Return [x, y] of the center of cell containing provided text 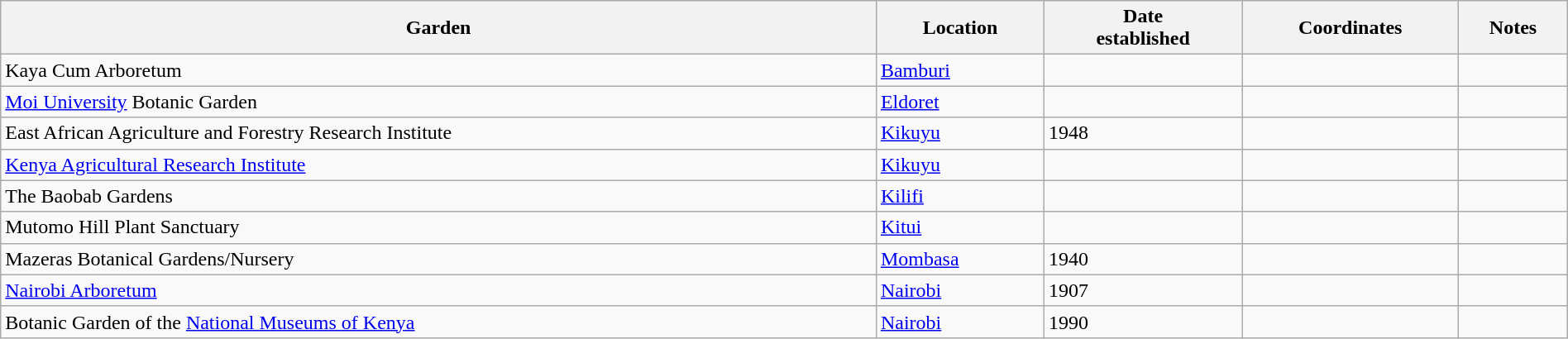
Kenya Agricultural Research Institute [438, 165]
The Baobab Gardens [438, 196]
Location [959, 28]
1990 [1143, 322]
Dateestablished [1143, 28]
1948 [1143, 133]
Moi University Botanic Garden [438, 102]
Coordinates [1350, 28]
Kilifi [959, 196]
Mutomo Hill Plant Sanctuary [438, 227]
Kitui [959, 227]
Bamburi [959, 70]
Mazeras Botanical Gardens/Nursery [438, 259]
1907 [1143, 290]
Garden [438, 28]
Eldoret [959, 102]
Notes [1513, 28]
Nairobi Arboretum [438, 290]
Mombasa [959, 259]
Kaya Cum Arboretum [438, 70]
1940 [1143, 259]
Botanic Garden of the National Museums of Kenya [438, 322]
East African Agriculture and Forestry Research Institute [438, 133]
